Determine the [X, Y] coordinate at the center of the cell enclosing the given text.  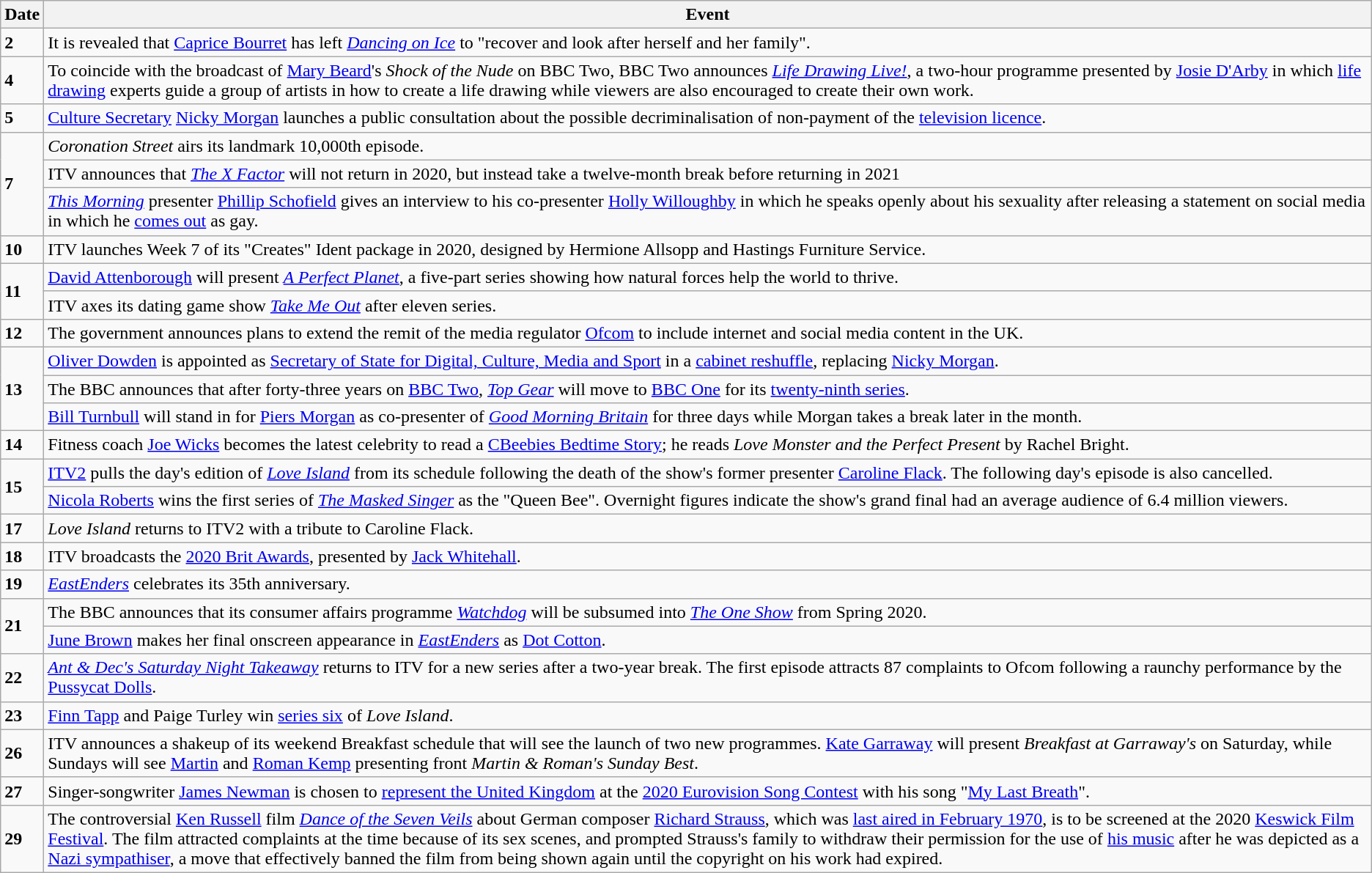
The BBC announces that its consumer affairs programme Watchdog will be subsumed into The One Show from Spring 2020. [708, 612]
The government announces plans to extend the remit of the media regulator Ofcom to include internet and social media content in the UK. [708, 333]
21 [22, 626]
June Brown makes her final onscreen appearance in EastEnders as Dot Cotton. [708, 640]
Oliver Dowden is appointed as Secretary of State for Digital, Culture, Media and Sport in a cabinet reshuffle, replacing Nicky Morgan. [708, 361]
7 [22, 183]
Finn Tapp and Paige Turley win series six of Love Island. [708, 715]
14 [22, 445]
Love Island returns to ITV2 with a tribute to Caroline Flack. [708, 528]
22 [22, 677]
27 [22, 791]
ITV broadcasts the 2020 Brit Awards, presented by Jack Whitehall. [708, 556]
11 [22, 291]
10 [22, 249]
The BBC announces that after forty-three years on BBC Two, Top Gear will move to BBC One for its twenty-ninth series. [708, 389]
19 [22, 584]
ITV announces that The X Factor will not return in 2020, but instead take a twelve-month break before returning in 2021 [708, 174]
5 [22, 118]
Date [22, 15]
2 [22, 43]
It is revealed that Caprice Bourret has left Dancing on Ice to "recover and look after herself and her family". [708, 43]
Singer-songwriter James Newman is chosen to represent the United Kingdom at the 2020 Eurovision Song Contest with his song "My Last Breath". [708, 791]
ITV launches Week 7 of its "Creates" Ident package in 2020, designed by Hermione Allsopp and Hastings Furniture Service. [708, 249]
David Attenborough will present A Perfect Planet, a five-part series showing how natural forces help the world to thrive. [708, 277]
17 [22, 528]
Event [708, 15]
Coronation Street airs its landmark 10,000th episode. [708, 146]
ITV axes its dating game show Take Me Out after eleven series. [708, 305]
15 [22, 487]
26 [22, 754]
13 [22, 388]
18 [22, 556]
29 [22, 839]
4 [22, 81]
Bill Turnbull will stand in for Piers Morgan as co-presenter of Good Morning Britain for three days while Morgan takes a break later in the month. [708, 417]
12 [22, 333]
Culture Secretary Nicky Morgan launches a public consultation about the possible decriminalisation of non-payment of the television licence. [708, 118]
EastEnders celebrates its 35th anniversary. [708, 584]
23 [22, 715]
